Return (x, y) of the center of cell containing provided text 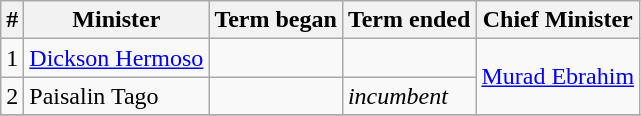
incumbent (409, 96)
2 (12, 96)
1 (12, 58)
Dickson Hermoso (116, 58)
# (12, 20)
Term ended (409, 20)
Minister (116, 20)
Paisalin Tago (116, 96)
Murad Ebrahim (558, 77)
Chief Minister (558, 20)
Term began (276, 20)
